For the text-containing cell, return its midpoint in (x, y) coordinate format. 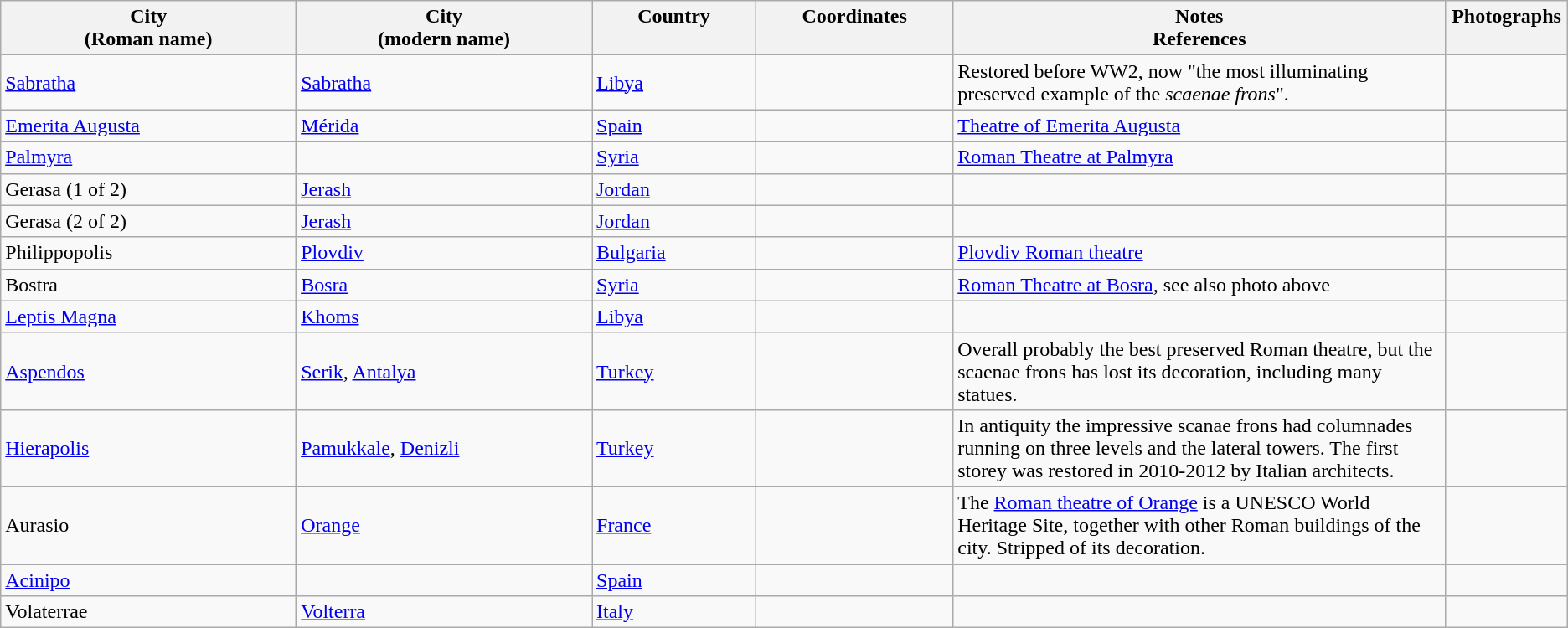
Plovdiv Roman theatre (1199, 253)
Plovdiv (444, 253)
Photographs (1506, 28)
France (673, 525)
Aspendos (149, 371)
Volaterrae (149, 612)
Mérida (444, 126)
Aurasio (149, 525)
Italy (673, 612)
Acinipo (149, 580)
Country (673, 28)
Pamukkale, Denizli (444, 448)
Bostra (149, 285)
Gerasa (2 of 2) (149, 221)
Coordinates (854, 28)
Hierapolis (149, 448)
Gerasa (1 of 2) (149, 189)
Restored before WW2, now "the most illuminating preserved example of the scaenae frons". (1199, 82)
Orange (444, 525)
City (modern name) (444, 28)
Roman Theatre at Palmyra (1199, 157)
Palmyra (149, 157)
The Roman theatre of Orange is a UNESCO World Heritage Site, together with other Roman buildings of the city. Stripped of its decoration. (1199, 525)
Overall probably the best preserved Roman theatre, but the scaenae frons has lost its decoration, including many statues. (1199, 371)
Emerita Augusta (149, 126)
Serik, Antalya (444, 371)
Khoms (444, 317)
Bulgaria (673, 253)
Volterra (444, 612)
Theatre of Emerita Augusta (1199, 126)
Leptis Magna (149, 317)
Roman Theatre at Bosra, see also photo above (1199, 285)
Notes References (1199, 28)
Bosra (444, 285)
Philippopolis (149, 253)
City (Roman name) (149, 28)
